Pinpoint the cell where the given text exists, returning its [X, Y] midpoint coordinate. 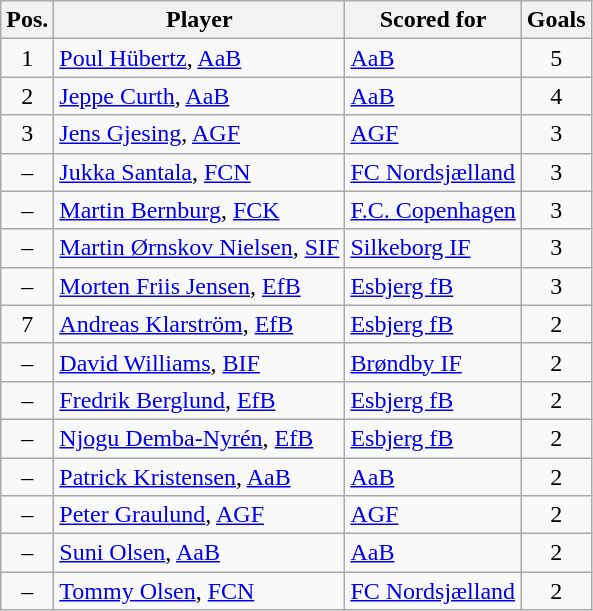
Poul Hübertz, AaB [200, 58]
Njogu Demba-Nyrén, EfB [200, 438]
Jeppe Curth, AaB [200, 96]
Martin Bernburg, FCK [200, 210]
Silkeborg IF [433, 248]
7 [28, 324]
Andreas Klarström, EfB [200, 324]
Brøndby IF [433, 362]
Player [200, 20]
1 [28, 58]
Morten Friis Jensen, EfB [200, 286]
Fredrik Berglund, EfB [200, 400]
Jens Gjesing, AGF [200, 134]
4 [556, 96]
Scored for [433, 20]
Pos. [28, 20]
Jukka Santala, FCN [200, 172]
Tommy Olsen, FCN [200, 591]
Goals [556, 20]
5 [556, 58]
Peter Graulund, AGF [200, 515]
Patrick Kristensen, AaB [200, 477]
Suni Olsen, AaB [200, 553]
Martin Ørnskov Nielsen, SIF [200, 248]
David Williams, BIF [200, 362]
F.C. Copenhagen [433, 210]
